For the text-containing cell, return its midpoint in (x, y) coordinate format. 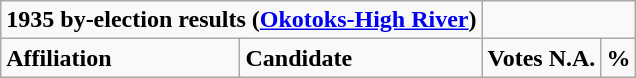
Affiliation (120, 58)
% (618, 58)
Candidate (361, 58)
1935 by-election results (Okotoks-High River) (242, 20)
Votes N.A. (542, 58)
